For the text-containing cell, return its midpoint in (X, Y) coordinate format. 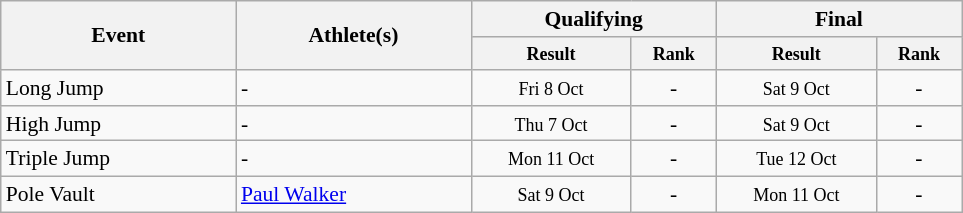
Event (118, 36)
Long Jump (118, 88)
Pole Vault (118, 195)
Triple Jump (118, 159)
Paul Walker (354, 195)
Tue 12 Oct (796, 159)
Qualifying (594, 19)
Fri 8 Oct (551, 88)
Final (838, 19)
Thu 7 Oct (551, 124)
High Jump (118, 124)
Athlete(s) (354, 36)
